Find where the given text appears and provide that cell's center as [X, Y] coordinate. 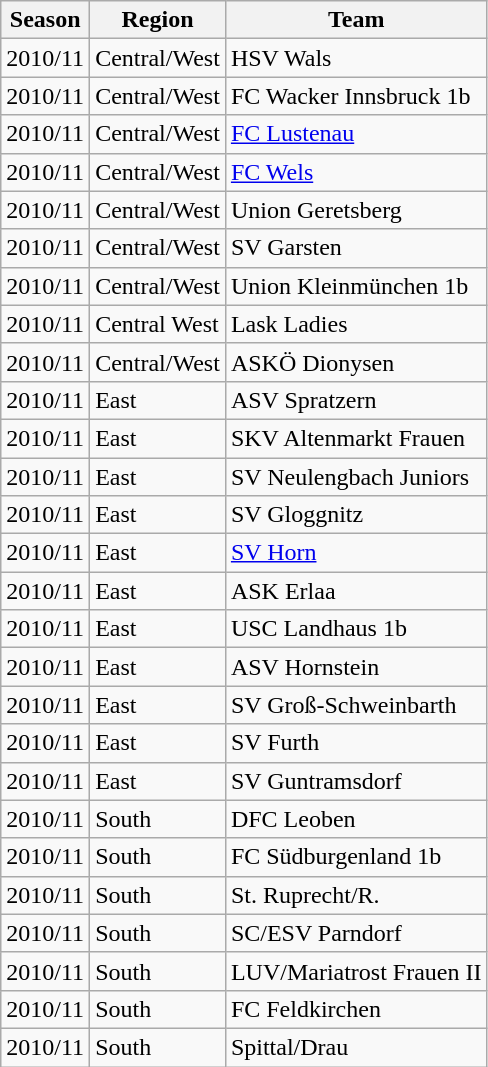
SC/ESV Parndorf [356, 933]
Lask Ladies [356, 324]
Union Kleinmünchen 1b [356, 286]
FC Lustenau [356, 134]
Season [46, 20]
SV Guntramsdorf [356, 781]
FC Wacker Innsbruck 1b [356, 96]
Spittal/Drau [356, 1047]
SV Neulengbach Juniors [356, 477]
SV Gloggnitz [356, 515]
DFC Leoben [356, 819]
Union Geretsberg [356, 210]
Central West [158, 324]
ASV Spratzern [356, 400]
FC Wels [356, 172]
FC Feldkirchen [356, 1009]
ASK Erlaa [356, 591]
Region [158, 20]
SV Groß-Schweinbarth [356, 705]
ASKÖ Dionysen [356, 362]
Team [356, 20]
SV Garsten [356, 248]
USC Landhaus 1b [356, 629]
SV Horn [356, 553]
SV Furth [356, 743]
St. Ruprecht/R. [356, 895]
SKV Altenmarkt Frauen [356, 438]
LUV/Mariatrost Frauen II [356, 971]
FC Südburgenland 1b [356, 857]
HSV Wals [356, 58]
ASV Hornstein [356, 667]
